Provide the [x, y] coordinate of the cell's center where the given text is located.  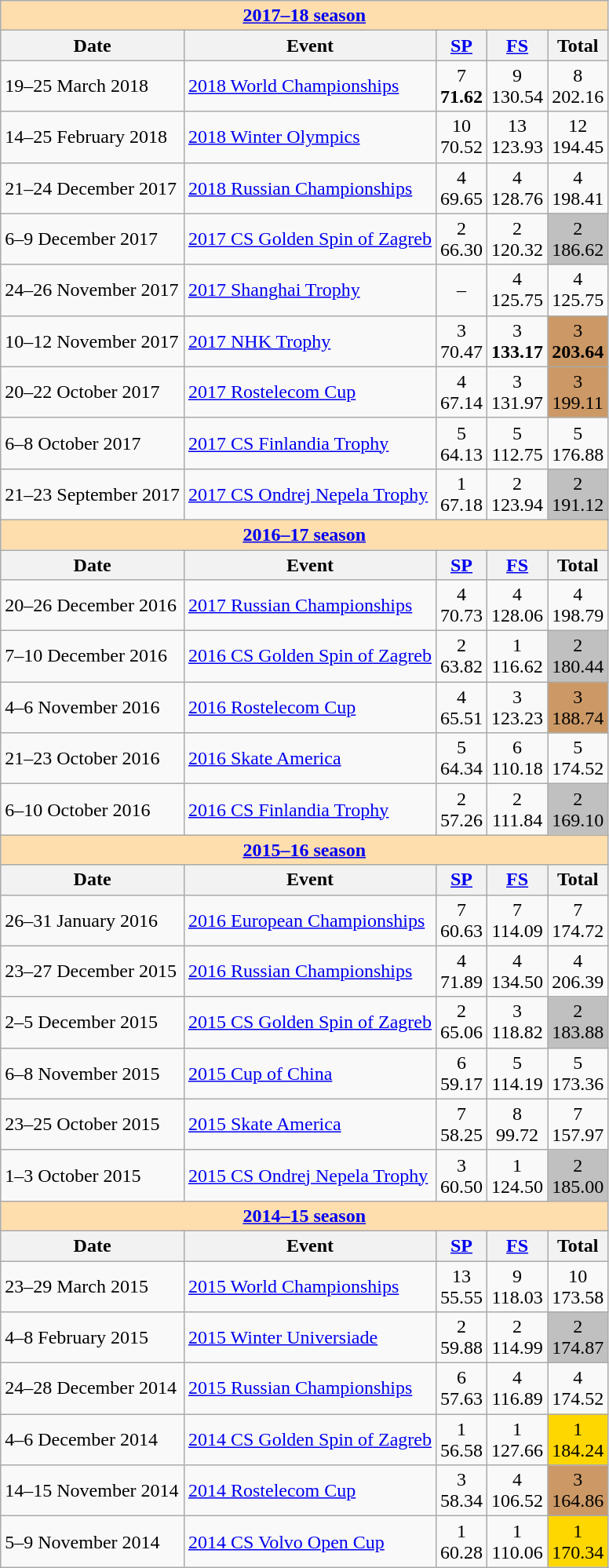
7–10 December 2016 [93, 656]
3 131.97 [518, 392]
23–29 March 2015 [93, 1285]
7 174.72 [578, 920]
2017 Shanghai Trophy [309, 290]
1 124.50 [518, 1176]
2014–15 season [304, 1216]
21–23 September 2017 [93, 494]
2015 World Championships [309, 1285]
4–6 November 2016 [93, 708]
23–27 December 2015 [93, 972]
3 164.86 [578, 1491]
– [461, 290]
14–25 February 2018 [93, 137]
2015–16 season [304, 850]
7 60.63 [461, 920]
7 71.62 [461, 86]
2014 CS Volvo Open Cup [309, 1541]
2 180.44 [578, 656]
4 134.50 [518, 972]
2 63.82 [461, 656]
2017 CS Finlandia Trophy [309, 443]
2 111.84 [518, 810]
4–6 December 2014 [93, 1439]
24–28 December 2014 [93, 1389]
2 57.26 [461, 810]
2016 CS Finlandia Trophy [309, 810]
2 65.06 [461, 1022]
2 191.12 [578, 494]
2018 Winter Olympics [309, 137]
2 114.99 [518, 1337]
6–9 December 2017 [93, 239]
4 198.79 [578, 606]
10 70.52 [461, 137]
1 127.66 [518, 1439]
1 170.34 [578, 1541]
3 70.47 [461, 341]
4 69.65 [461, 188]
4 71.89 [461, 972]
2017 CS Ondrej Nepela Trophy [309, 494]
3 133.17 [518, 341]
1 60.28 [461, 1541]
2015 Cup of China [309, 1074]
2016 Skate America [309, 758]
2016 Russian Championships [309, 972]
10–12 November 2017 [93, 341]
2 120.32 [518, 239]
4–8 February 2015 [93, 1337]
5 64.13 [461, 443]
2 183.88 [578, 1022]
2014 Rostelecom Cup [309, 1491]
5 173.36 [578, 1074]
4 106.52 [518, 1491]
4 174.52 [578, 1389]
2017 Russian Championships [309, 606]
9 130.54 [518, 86]
13 123.93 [518, 137]
6–10 October 2016 [93, 810]
3 199.11 [578, 392]
8 99.72 [518, 1124]
5 176.88 [578, 443]
2 59.88 [461, 1337]
8 202.16 [578, 86]
2017 CS Golden Spin of Zagreb [309, 239]
2016 European Championships [309, 920]
5 174.52 [578, 758]
23–25 October 2015 [93, 1124]
4 198.41 [578, 188]
3 58.34 [461, 1491]
1 67.18 [461, 494]
2017–18 season [304, 16]
2–5 December 2015 [93, 1022]
20–26 December 2016 [93, 606]
2015 Russian Championships [309, 1389]
14–15 November 2014 [93, 1491]
3 188.74 [578, 708]
2017 NHK Trophy [309, 341]
2015 CS Golden Spin of Zagreb [309, 1022]
2018 Russian Championships [309, 188]
6–8 November 2015 [93, 1074]
5 114.19 [518, 1074]
3 60.50 [461, 1176]
6 57.63 [461, 1389]
4 70.73 [461, 606]
9 118.03 [518, 1285]
7 114.09 [518, 920]
2015 CS Ondrej Nepela Trophy [309, 1176]
6–8 October 2017 [93, 443]
3 123.23 [518, 708]
2015 Winter Universiade [309, 1337]
2014 CS Golden Spin of Zagreb [309, 1439]
4 206.39 [578, 972]
1–3 October 2015 [93, 1176]
2 186.62 [578, 239]
4 67.14 [461, 392]
20–22 October 2017 [93, 392]
2 123.94 [518, 494]
5 112.75 [518, 443]
21–23 October 2016 [93, 758]
12 194.45 [578, 137]
2017 Rostelecom Cup [309, 392]
2 174.87 [578, 1337]
21–24 December 2017 [93, 188]
3 118.82 [518, 1022]
1 184.24 [578, 1439]
7 157.97 [578, 1124]
7 58.25 [461, 1124]
6 110.18 [518, 758]
26–31 January 2016 [93, 920]
5 64.34 [461, 758]
2016 CS Golden Spin of Zagreb [309, 656]
4 65.51 [461, 708]
3 203.64 [578, 341]
19–25 March 2018 [93, 86]
2018 World Championships [309, 86]
2 66.30 [461, 239]
4 116.89 [518, 1389]
24–26 November 2017 [93, 290]
1 110.06 [518, 1541]
10 173.58 [578, 1285]
2016 Rostelecom Cup [309, 708]
2015 Skate America [309, 1124]
1 56.58 [461, 1439]
2016–17 season [304, 534]
4 128.76 [518, 188]
2 185.00 [578, 1176]
13 55.55 [461, 1285]
2 169.10 [578, 810]
4 128.06 [518, 606]
6 59.17 [461, 1074]
5–9 November 2014 [93, 1541]
1 116.62 [518, 656]
